Scan for the cell matching the given text and deliver its (X, Y) coordinate at center. 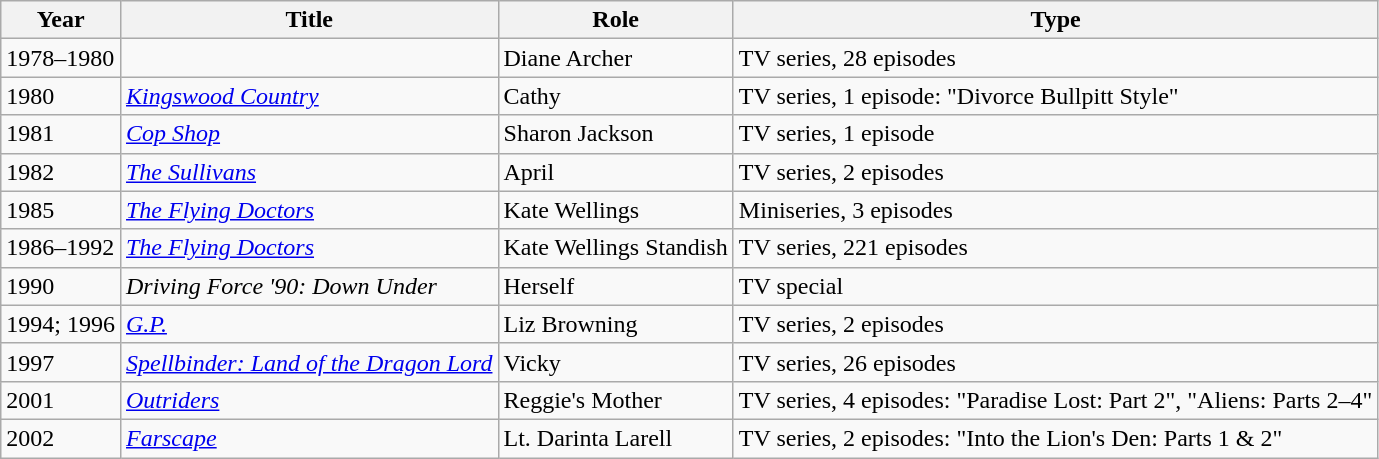
G.P. (309, 324)
Cathy (616, 96)
April (616, 172)
Driving Force '90: Down Under (309, 286)
Kingswood Country (309, 96)
1985 (61, 210)
TV series, 28 episodes (1055, 58)
Outriders (309, 400)
TV series, 4 episodes: "Paradise Lost: Part 2", "Aliens: Parts 2–4" (1055, 400)
Farscape (309, 438)
Lt. Darinta Larell (616, 438)
1986–1992 (61, 248)
Sharon Jackson (616, 134)
Reggie's Mother (616, 400)
Diane Archer (616, 58)
Cop Shop (309, 134)
Kate Wellings Standish (616, 248)
TV series, 221 episodes (1055, 248)
Herself (616, 286)
Kate Wellings (616, 210)
TV special (1055, 286)
1981 (61, 134)
2002 (61, 438)
Miniseries, 3 episodes (1055, 210)
1994; 1996 (61, 324)
Vicky (616, 362)
Year (61, 20)
Title (309, 20)
TV series, 2 episodes: "Into the Lion's Den: Parts 1 & 2" (1055, 438)
2001 (61, 400)
Spellbinder: Land of the Dragon Lord (309, 362)
1980 (61, 96)
1982 (61, 172)
1997 (61, 362)
1978–1980 (61, 58)
1990 (61, 286)
The Sullivans (309, 172)
Liz Browning (616, 324)
Type (1055, 20)
TV series, 1 episode: "Divorce Bullpitt Style" (1055, 96)
TV series, 26 episodes (1055, 362)
Role (616, 20)
TV series, 1 episode (1055, 134)
